Extract the [x, y] coordinate from the center of the cell holding the provided text.  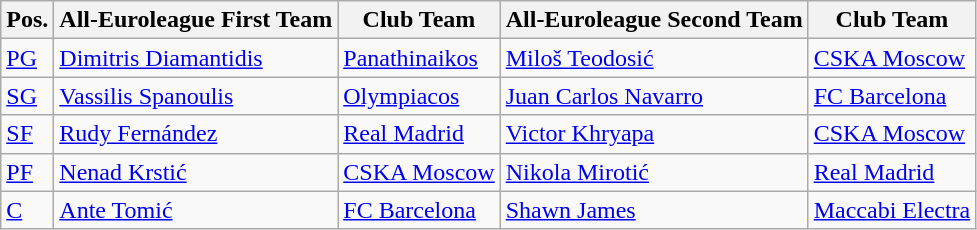
Rudy Fernández [196, 134]
Nenad Krstić [196, 172]
Dimitris Diamantidis [196, 58]
Olympiacos [419, 96]
All-Euroleague First Team [196, 20]
Nikola Mirotić [654, 172]
All-Euroleague Second Team [654, 20]
Ante Tomić [196, 210]
SG [28, 96]
PG [28, 58]
Pos. [28, 20]
Juan Carlos Navarro [654, 96]
PF [28, 172]
SF [28, 134]
Panathinaikos [419, 58]
C [28, 210]
Vassilis Spanoulis [196, 96]
Victor Khryapa [654, 134]
Shawn James [654, 210]
Miloš Teodosić [654, 58]
Maccabi Electra [892, 210]
